Determine the (X, Y) coordinate at the center of the cell enclosing the given text.  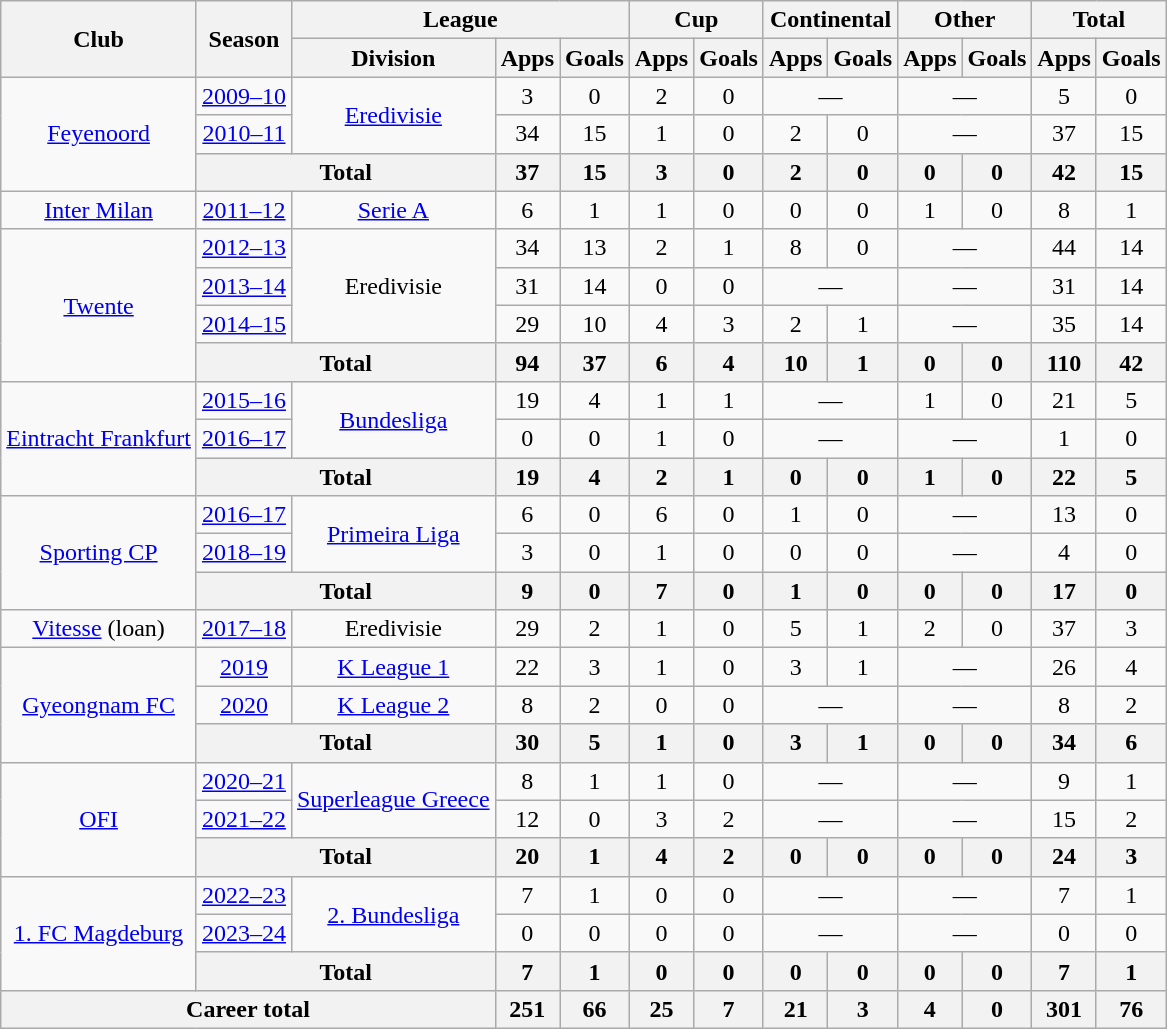
26 (1064, 667)
Bundesliga (393, 419)
24 (1064, 857)
12 (527, 819)
2020 (244, 705)
OFI (99, 819)
2018–19 (244, 553)
Eintracht Frankfurt (99, 438)
110 (1064, 362)
20 (527, 857)
K League 2 (393, 705)
44 (1064, 248)
2009–10 (244, 96)
2012–13 (244, 248)
Sporting CP (99, 553)
2019 (244, 667)
25 (661, 1009)
Primeira Liga (393, 534)
K League 1 (393, 667)
Gyeongnam FC (99, 705)
2014–15 (244, 324)
66 (595, 1009)
Career total (248, 1009)
2013–14 (244, 286)
Twente (99, 305)
League (460, 20)
1. FC Magdeburg (99, 933)
2010–11 (244, 134)
94 (527, 362)
Superleague Greece (393, 800)
30 (527, 743)
Feyenoord (99, 134)
Cup (696, 20)
2022–23 (244, 895)
2023–24 (244, 933)
Club (99, 39)
35 (1064, 324)
Vitesse (loan) (99, 629)
2020–21 (244, 781)
251 (527, 1009)
2017–18 (244, 629)
Inter Milan (99, 210)
Continental (830, 20)
2021–22 (244, 819)
2015–16 (244, 400)
76 (1131, 1009)
Serie A (393, 210)
Season (244, 39)
17 (1064, 591)
Division (393, 58)
Other (965, 20)
2011–12 (244, 210)
301 (1064, 1009)
2. Bundesliga (393, 914)
